Capture the cell that displays the provided text and extract its (x, y) central coordinate. 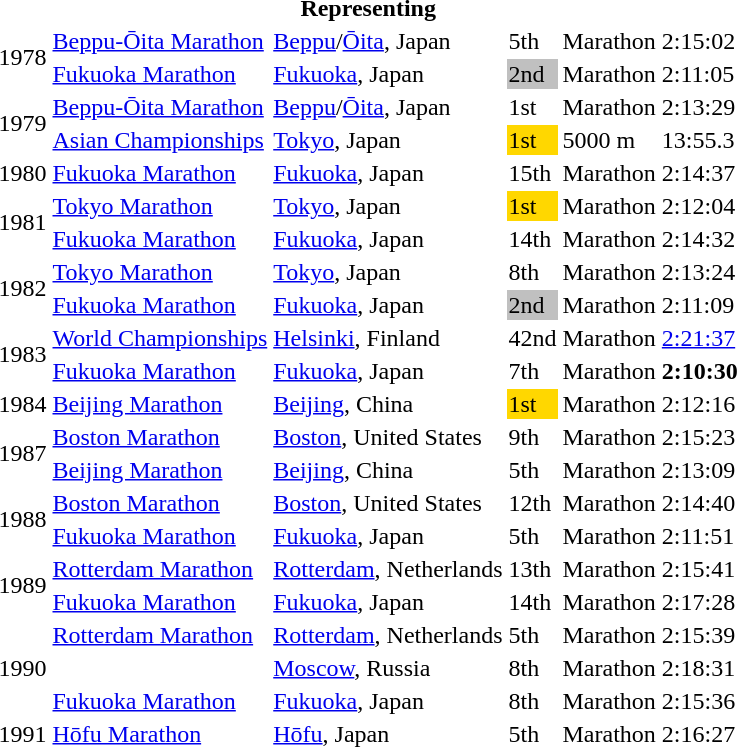
Helsinki, Finland (388, 338)
Moscow, Russia (388, 668)
World Championships (160, 338)
15th (532, 173)
9th (532, 437)
7th (532, 371)
12th (532, 503)
5000 m (609, 140)
42nd (532, 338)
Asian Championships (160, 140)
13th (532, 569)
